Search for the cell housing the specified text and yield its [X, Y] center coordinate. 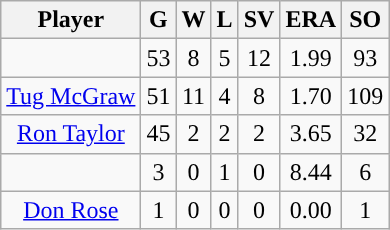
G [158, 20]
45 [158, 134]
3.65 [311, 134]
Ron Taylor [71, 134]
Don Rose [71, 210]
Player [71, 20]
51 [158, 96]
SO [366, 20]
109 [366, 96]
L [224, 20]
ERA [311, 20]
32 [366, 134]
6 [366, 172]
1.99 [311, 58]
4 [224, 96]
53 [158, 58]
1.70 [311, 96]
W [194, 20]
SV [259, 20]
11 [194, 96]
5 [224, 58]
3 [158, 172]
Tug McGraw [71, 96]
12 [259, 58]
0.00 [311, 210]
93 [366, 58]
8.44 [311, 172]
